Scan for the cell matching the given text and deliver its (X, Y) coordinate at center. 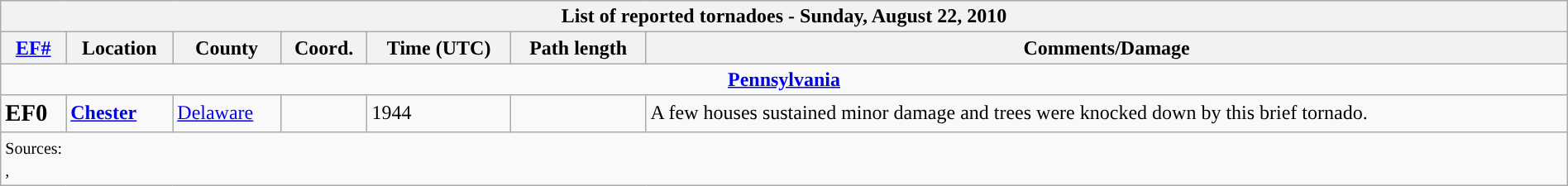
Delaware (227, 113)
Time (UTC) (438, 48)
EF# (33, 48)
Path length (578, 48)
Chester (119, 113)
List of reported tornadoes - Sunday, August 22, 2010 (784, 17)
Sources:, (784, 159)
Pennsylvania (784, 79)
County (227, 48)
Coord. (324, 48)
1944 (438, 113)
A few houses sustained minor damage and trees were knocked down by this brief tornado. (1107, 113)
EF0 (33, 113)
Comments/Damage (1107, 48)
Location (119, 48)
